Scan for the cell matching the given text and deliver its [x, y] coordinate at center. 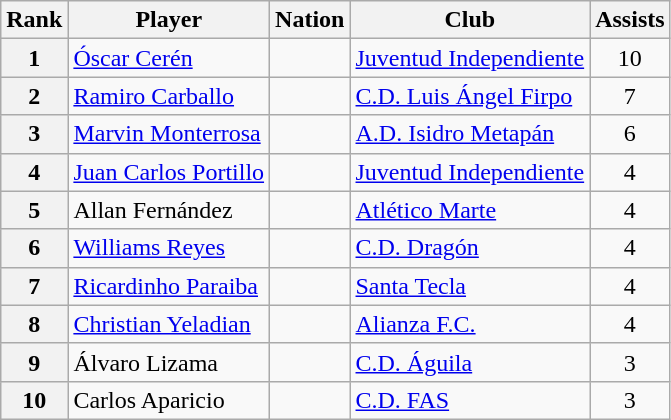
Atlético Marte [470, 210]
A.D. Isidro Metapán [470, 134]
Nation [310, 20]
Ricardinho Paraiba [169, 286]
Juan Carlos Portillo [169, 172]
5 [34, 210]
Santa Tecla [470, 286]
Club [470, 20]
C.D. Luis Ángel Firpo [470, 96]
Ramiro Carballo [169, 96]
C.D. Dragón [470, 248]
Alianza F.C. [470, 324]
C.D. Águila [470, 362]
8 [34, 324]
Assists [630, 20]
Álvaro Lizama [169, 362]
1 [34, 58]
Player [169, 20]
Williams Reyes [169, 248]
C.D. FAS [470, 400]
Óscar Cerén [169, 58]
Marvin Monterrosa [169, 134]
2 [34, 96]
Christian Yeladian [169, 324]
Rank [34, 20]
Carlos Aparicio [169, 400]
9 [34, 362]
Allan Fernández [169, 210]
